Extract the [x, y] coordinate from the center of the cell holding the provided text.  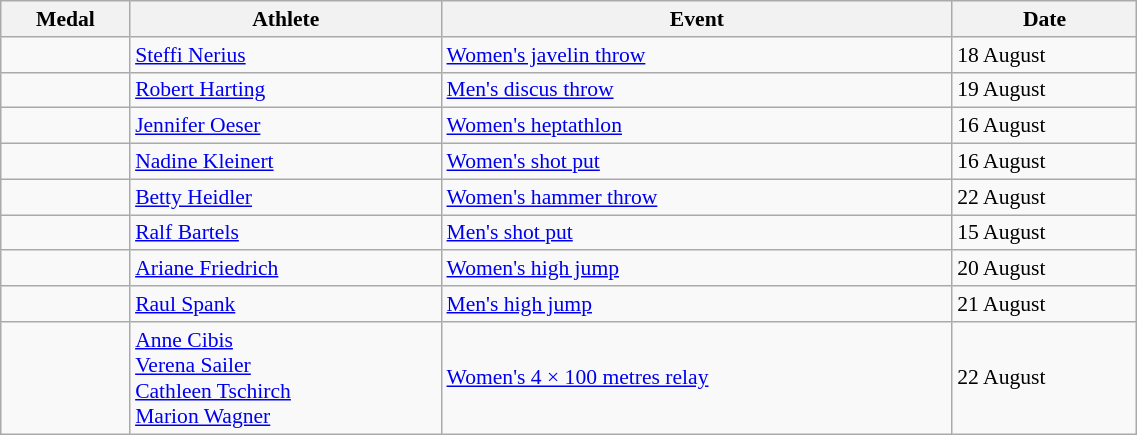
Women's 4 × 100 metres relay [696, 378]
Men's high jump [696, 304]
15 August [1044, 233]
Ariane Friedrich [286, 269]
Medal [66, 19]
Betty Heidler [286, 197]
Ralf Bartels [286, 233]
Men's discus throw [696, 90]
20 August [1044, 269]
Women's high jump [696, 269]
Women's shot put [696, 162]
Date [1044, 19]
18 August [1044, 55]
21 August [1044, 304]
Athlete [286, 19]
19 August [1044, 90]
Event [696, 19]
Raul Spank [286, 304]
Steffi Nerius [286, 55]
Women's hammer throw [696, 197]
Anne CibisVerena SailerCathleen TschirchMarion Wagner [286, 378]
Men's shot put [696, 233]
Women's javelin throw [696, 55]
Nadine Kleinert [286, 162]
Robert Harting [286, 90]
Women's heptathlon [696, 126]
Jennifer Oeser [286, 126]
